Capture the cell that displays the provided text and extract its [x, y] central coordinate. 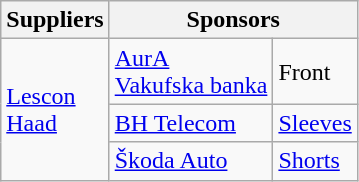
AurA Vakufska banka [191, 72]
Sleeves [315, 123]
Suppliers [55, 20]
Lescon Haad [55, 110]
Shorts [315, 161]
Front [315, 72]
Sponsors [233, 20]
BH Telecom [191, 123]
Škoda Auto [191, 161]
